Identify which cell holds the provided text, then report its (x, y) central coordinate. 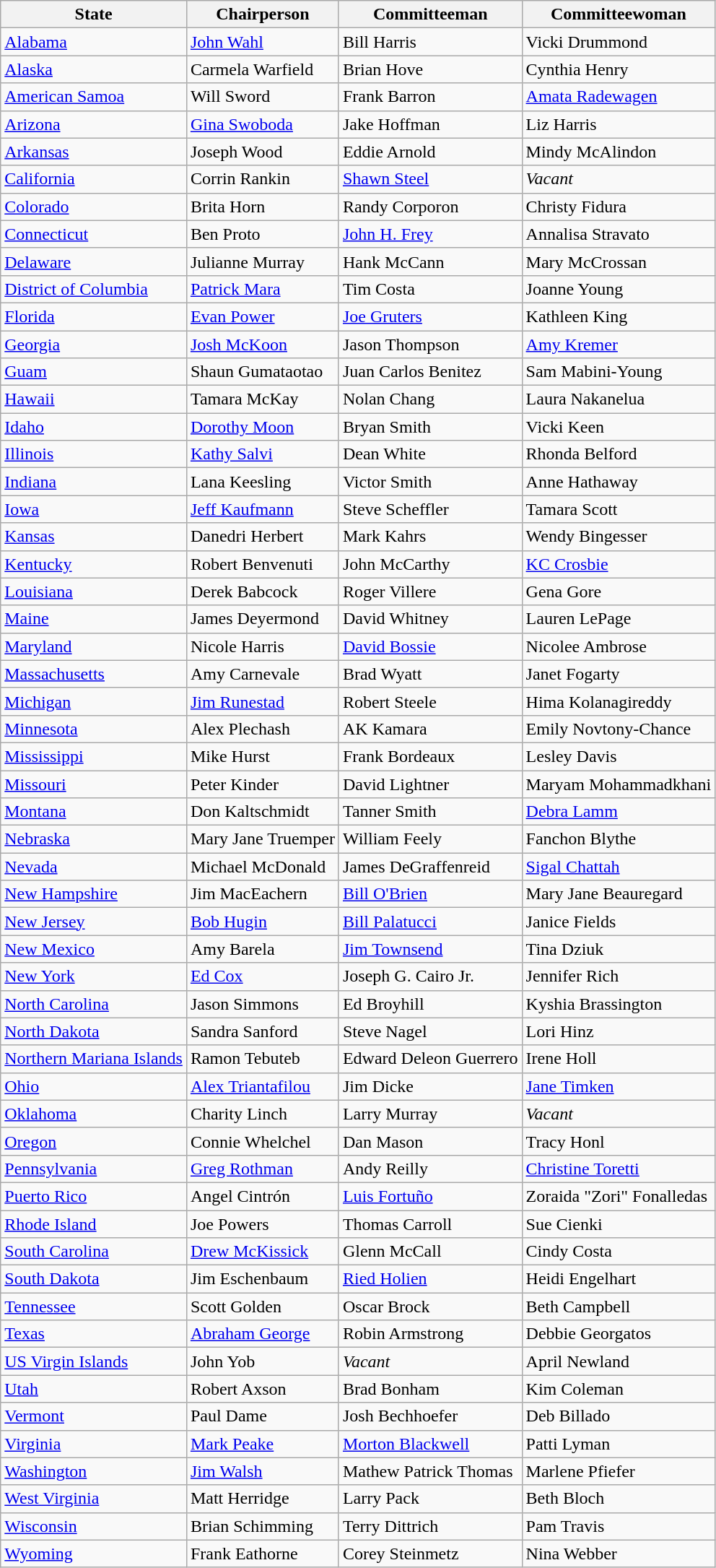
Greg Rothman (263, 1169)
Steve Scheffler (430, 509)
Oscar Brock (430, 1307)
Larry Pack (430, 1499)
Tracy Honl (619, 1141)
Nolan Chang (430, 399)
Nicolee Ambrose (619, 646)
Heidi Engelhart (619, 1279)
Maine (94, 619)
Delaware (94, 261)
John Yob (263, 1361)
Robert Axson (263, 1389)
Laura Nakanelua (619, 399)
Mindy McAlindon (619, 152)
Indiana (94, 482)
Rhonda Belford (619, 454)
Mark Kahrs (430, 537)
Joseph Wood (263, 152)
Annalisa Stravato (619, 234)
James Deyermond (263, 619)
Peter Kinder (263, 784)
Christy Fidura (619, 207)
Bill Palatucci (430, 922)
Massachusetts (94, 674)
Drew McKissick (263, 1252)
William Feely (430, 839)
Arizona (94, 124)
Scott Golden (263, 1307)
Amy Kremer (619, 345)
Maryam Mohammadkhani (619, 784)
Alex Plechash (263, 729)
Randy Corporon (430, 207)
Kyshia Brassington (619, 1004)
Utah (94, 1389)
Northern Mariana Islands (94, 1059)
Colorado (94, 207)
Marlene Pfiefer (619, 1471)
Mathew Patrick Thomas (430, 1471)
David Whitney (430, 619)
Wisconsin (94, 1526)
Minnesota (94, 729)
Angel Cintrón (263, 1196)
Hawaii (94, 399)
Mary McCrossan (619, 261)
Debbie Georgatos (619, 1334)
Juan Carlos Benitez (430, 372)
Ben Proto (263, 234)
Nina Webber (619, 1554)
Florida (94, 316)
Connecticut (94, 234)
Tamara McKay (263, 399)
Washington (94, 1471)
Mark Peake (263, 1444)
Brian Hove (430, 69)
Nevada (94, 867)
Wyoming (94, 1554)
KC Crosbie (619, 564)
Tamara Scott (619, 509)
Larry Murray (430, 1114)
New Mexico (94, 949)
Missouri (94, 784)
Amata Radewagen (619, 97)
Matt Herridge (263, 1499)
Edward Deleon Guerrero (430, 1059)
Frank Barron (430, 97)
Jim Eschenbaum (263, 1279)
Gena Gore (619, 592)
Josh McKoon (263, 345)
Mississippi (94, 756)
Deb Billado (619, 1416)
Jim Walsh (263, 1471)
District of Columbia (94, 289)
Georgia (94, 345)
Debra Lamm (619, 812)
South Carolina (94, 1252)
New Hampshire (94, 894)
Jane Timken (619, 1086)
Shaun Gumataotao (263, 372)
Nebraska (94, 839)
Don Kaltschmidt (263, 812)
Sue Cienki (619, 1224)
Ried Holien (430, 1279)
Bryan Smith (430, 427)
Puerto Rico (94, 1196)
Brad Wyatt (430, 674)
Oklahoma (94, 1114)
David Lightner (430, 784)
Derek Babcock (263, 592)
Patti Lyman (619, 1444)
Robert Benvenuti (263, 564)
Cynthia Henry (619, 69)
Hank McCann (430, 261)
April Newland (619, 1361)
Sam Mabini-Young (619, 372)
Montana (94, 812)
Cindy Costa (619, 1252)
Robin Armstrong (430, 1334)
South Dakota (94, 1279)
Jason Thompson (430, 345)
Paul Dame (263, 1416)
Sigal Chattah (619, 867)
Tina Dziuk (619, 949)
Vermont (94, 1416)
Arkansas (94, 152)
Lauren LePage (619, 619)
Janice Fields (619, 922)
Josh Bechhoefer (430, 1416)
Jim Townsend (430, 949)
Beth Campbell (619, 1307)
Committeeman (430, 14)
Kentucky (94, 564)
Maryland (94, 646)
Christine Toretti (619, 1169)
Frank Eathorne (263, 1554)
Tim Costa (430, 289)
Brian Schimming (263, 1526)
Evan Power (263, 316)
Bill O'Brien (430, 894)
Dean White (430, 454)
Chairperson (263, 14)
Jeff Kaufmann (263, 509)
Corrin Rankin (263, 179)
Kathy Salvi (263, 454)
Alex Triantafilou (263, 1086)
Rhode Island (94, 1224)
Vicki Drummond (619, 42)
John McCarthy (430, 564)
Charity Linch (263, 1114)
US Virgin Islands (94, 1361)
Joe Gruters (430, 316)
Bob Hugin (263, 922)
Virginia (94, 1444)
Andy Reilly (430, 1169)
Lori Hinz (619, 1031)
Louisiana (94, 592)
Iowa (94, 509)
Ramon Tebuteb (263, 1059)
AK Kamara (430, 729)
Corey Steinmetz (430, 1554)
Eddie Arnold (430, 152)
Sandra Sanford (263, 1031)
Brad Bonham (430, 1389)
Hima Kolanagireddy (619, 701)
Michael McDonald (263, 867)
New Jersey (94, 922)
Patrick Mara (263, 289)
Jim MacEachern (263, 894)
Carmela Warfield (263, 69)
Committeewoman (619, 14)
Amy Barela (263, 949)
Janet Fogarty (619, 674)
Pennsylvania (94, 1169)
Glenn McCall (430, 1252)
Lesley Davis (619, 756)
Irene Holl (619, 1059)
Gina Swoboda (263, 124)
Emily Novtony-Chance (619, 729)
Oregon (94, 1141)
Kathleen King (619, 316)
Abraham George (263, 1334)
Luis Fortuño (430, 1196)
American Samoa (94, 97)
Jake Hoffman (430, 124)
Ed Cox (263, 976)
Joseph G. Cairo Jr. (430, 976)
Michigan (94, 701)
Thomas Carroll (430, 1224)
Texas (94, 1334)
David Bossie (430, 646)
Alabama (94, 42)
Roger Villere (430, 592)
Kansas (94, 537)
Zoraida "Zori" Fonalledas (619, 1196)
North Dakota (94, 1031)
Ed Broyhill (430, 1004)
Idaho (94, 427)
Robert Steele (430, 701)
Julianne Murray (263, 261)
Lana Keesling (263, 482)
California (94, 179)
Victor Smith (430, 482)
James DeGraffenreid (430, 867)
Terry Dittrich (430, 1526)
Will Sword (263, 97)
Pam Travis (619, 1526)
North Carolina (94, 1004)
Illinois (94, 454)
Jim Runestad (263, 701)
Vicki Keen (619, 427)
Tennessee (94, 1307)
West Virginia (94, 1499)
Tanner Smith (430, 812)
John Wahl (263, 42)
Morton Blackwell (430, 1444)
Beth Bloch (619, 1499)
Dorothy Moon (263, 427)
Danedri Herbert (263, 537)
Amy Carnevale (263, 674)
Guam (94, 372)
Fanchon Blythe (619, 839)
John H. Frey (430, 234)
Connie Whelchel (263, 1141)
Dan Mason (430, 1141)
Joe Powers (263, 1224)
Ohio (94, 1086)
Anne Hathaway (619, 482)
Mary Jane Truemper (263, 839)
Nicole Harris (263, 646)
Brita Horn (263, 207)
Jennifer Rich (619, 976)
New York (94, 976)
Kim Coleman (619, 1389)
Frank Bordeaux (430, 756)
Joanne Young (619, 289)
Jim Dicke (430, 1086)
Shawn Steel (430, 179)
Alaska (94, 69)
Liz Harris (619, 124)
Mike Hurst (263, 756)
State (94, 14)
Steve Nagel (430, 1031)
Bill Harris (430, 42)
Jason Simmons (263, 1004)
Wendy Bingesser (619, 537)
Mary Jane Beauregard (619, 894)
